Scan for the cell matching the given text and deliver its [X, Y] coordinate at center. 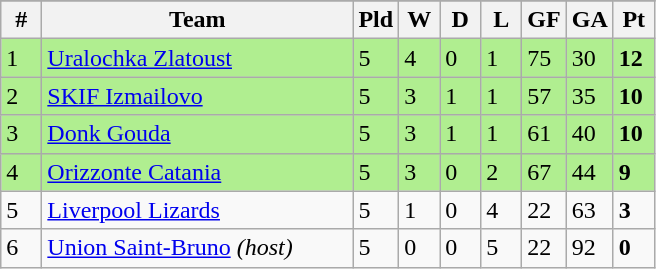
40 [590, 134]
Pt [634, 20]
Team [198, 20]
D [460, 20]
Pld [376, 20]
61 [544, 134]
12 [634, 58]
Orizzonte Catania [198, 172]
9 [634, 172]
# [22, 20]
30 [590, 58]
63 [590, 210]
75 [544, 58]
6 [22, 248]
35 [590, 96]
57 [544, 96]
67 [544, 172]
92 [590, 248]
GA [590, 20]
GF [544, 20]
Uralochka Zlatoust [198, 58]
Donk Gouda [198, 134]
SKIF Izmailovo [198, 96]
L [502, 20]
W [420, 20]
44 [590, 172]
Union Saint-Bruno (host) [198, 248]
Liverpool Lizards [198, 210]
